Capture the cell that displays the provided text and extract its (X, Y) central coordinate. 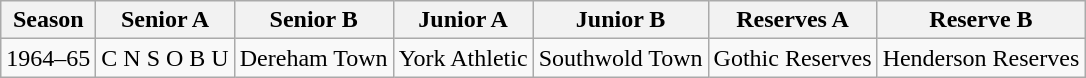
Junior B (620, 20)
Henderson Reserves (981, 58)
Reserves A (792, 20)
Junior A (463, 20)
Senior B (314, 20)
Gothic Reserves (792, 58)
York Athletic (463, 58)
Reserve B (981, 20)
Southwold Town (620, 58)
Senior A (165, 20)
Dereham Town (314, 58)
Season (48, 20)
1964–65 (48, 58)
C N S O B U (165, 58)
